Determine the (X, Y) coordinate at the center of the cell enclosing the given text.  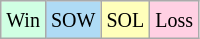
Loss (174, 20)
Win (24, 20)
SOL (126, 20)
SOW (73, 20)
